For the text-containing cell, return its midpoint in [X, Y] coordinate format. 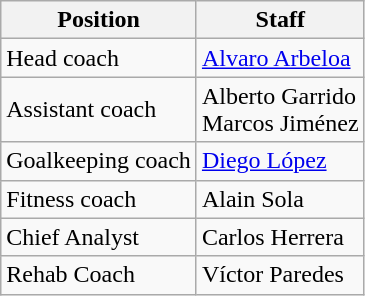
Head coach [99, 58]
Staff [280, 20]
Goalkeeping coach [99, 161]
Alberto Garrido Marcos Jiménez [280, 110]
Chief Analyst [99, 237]
Position [99, 20]
Alain Sola [280, 199]
Diego López [280, 161]
Carlos Herrera [280, 237]
Alvaro Arbeloa [280, 58]
Víctor Paredes [280, 275]
Assistant coach [99, 110]
Fitness coach [99, 199]
Rehab Coach [99, 275]
